Find where the given text appears and provide that cell's center as [X, Y] coordinate. 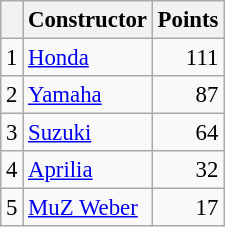
Suzuki [88, 133]
4 [12, 170]
1 [12, 58]
Constructor [88, 20]
Points [188, 20]
5 [12, 208]
64 [188, 133]
MuZ Weber [88, 208]
32 [188, 170]
17 [188, 208]
Yamaha [88, 95]
111 [188, 58]
Aprilia [88, 170]
3 [12, 133]
2 [12, 95]
Honda [88, 58]
87 [188, 95]
